Output the [X, Y] coordinate of the center of the cell containing the given text.  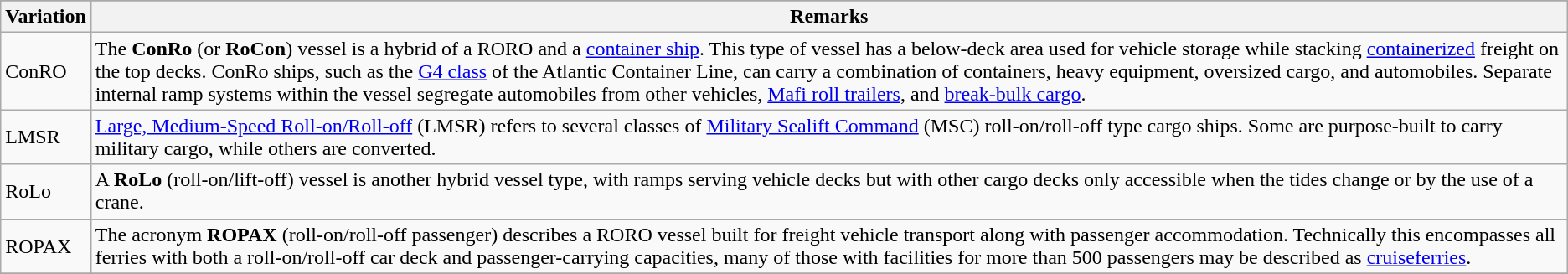
LMSR [46, 137]
Remarks [829, 17]
Variation [46, 17]
RoLo [46, 191]
ROPAX [46, 246]
ConRO [46, 71]
